Identify which cell holds the provided text, then report its [x, y] central coordinate. 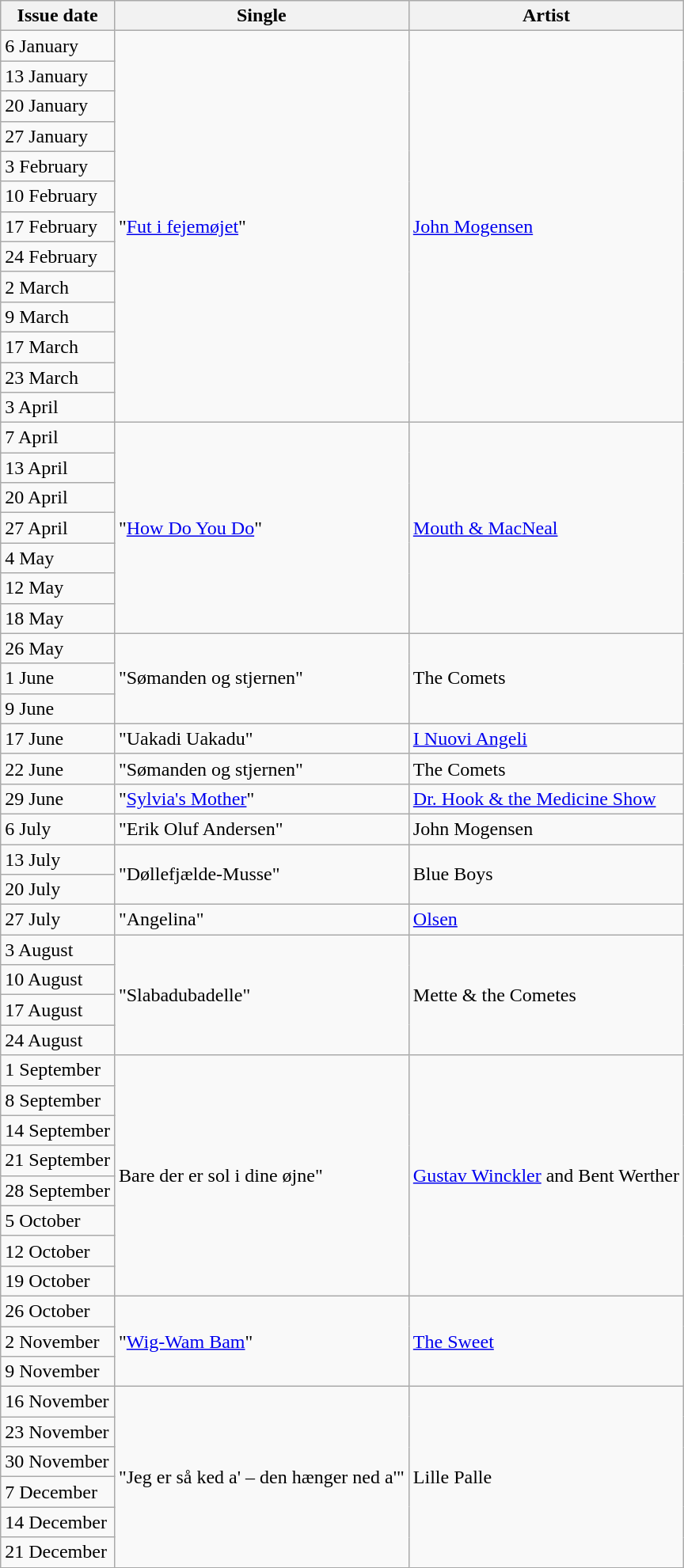
26 October [58, 1311]
3 February [58, 166]
17 June [58, 738]
1 September [58, 1070]
8 September [58, 1100]
"Fut i fejemøjet" [261, 226]
24 February [58, 256]
27 January [58, 136]
26 May [58, 648]
"Angelina" [261, 920]
24 August [58, 1040]
23 March [58, 378]
Olsen [546, 920]
16 November [58, 1402]
6 July [58, 829]
The Sweet [546, 1341]
Dr. Hook & the Medicine Show [546, 799]
1 June [58, 678]
"How Do You Do" [261, 528]
10 August [58, 980]
"Sylvia's Mother" [261, 799]
17 March [58, 347]
4 May [58, 558]
20 July [58, 890]
13 January [58, 76]
5 October [58, 1221]
23 November [58, 1432]
"Jeg er så ked a' – den hænger ned a'" [261, 1477]
14 September [58, 1130]
17 August [58, 1010]
20 January [58, 106]
"Uakadi Uakadu" [261, 738]
19 October [58, 1281]
20 April [58, 498]
9 March [58, 317]
7 December [58, 1492]
Bare der er sol i dine øjne" [261, 1175]
Single [261, 16]
Mouth & MacNeal [546, 528]
13 July [58, 859]
Blue Boys [546, 874]
27 April [58, 528]
I Nuovi Angeli [546, 738]
Mette & the Cometes [546, 995]
9 June [58, 708]
"Erik Oluf Andersen" [261, 829]
22 June [58, 769]
3 August [58, 950]
"Døllefjælde-Musse" [261, 874]
28 September [58, 1190]
Artist [546, 16]
30 November [58, 1462]
12 May [58, 588]
"Wig-Wam Bam" [261, 1341]
2 March [58, 287]
14 December [58, 1522]
6 January [58, 46]
21 September [58, 1160]
12 October [58, 1251]
10 February [58, 196]
21 December [58, 1552]
Issue date [58, 16]
Lille Palle [546, 1477]
18 May [58, 618]
13 April [58, 468]
9 November [58, 1372]
3 April [58, 408]
"Slabadubadelle" [261, 995]
29 June [58, 799]
17 February [58, 226]
7 April [58, 438]
Gustav Winckler and Bent Werther [546, 1175]
2 November [58, 1342]
27 July [58, 920]
